Return (X, Y) of the center of cell containing provided text 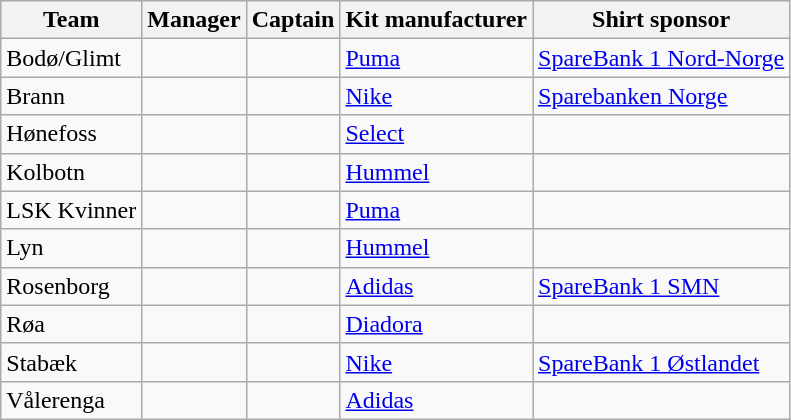
Captain (293, 20)
SpareBank 1 Nord-Norge (660, 58)
Kolbotn (72, 172)
Select (436, 134)
Bodø/Glimt (72, 58)
Stabæk (72, 362)
LSK Kvinner (72, 210)
Shirt sponsor (660, 20)
Vålerenga (72, 400)
Røa (72, 324)
Kit manufacturer (436, 20)
SpareBank 1 Østlandet (660, 362)
Lyn (72, 248)
Manager (194, 20)
Rosenborg (72, 286)
Sparebanken Norge (660, 96)
SpareBank 1 SMN (660, 286)
Team (72, 20)
Hønefoss (72, 134)
Brann (72, 96)
Diadora (436, 324)
